Identify which cell holds the provided text, then report its [x, y] central coordinate. 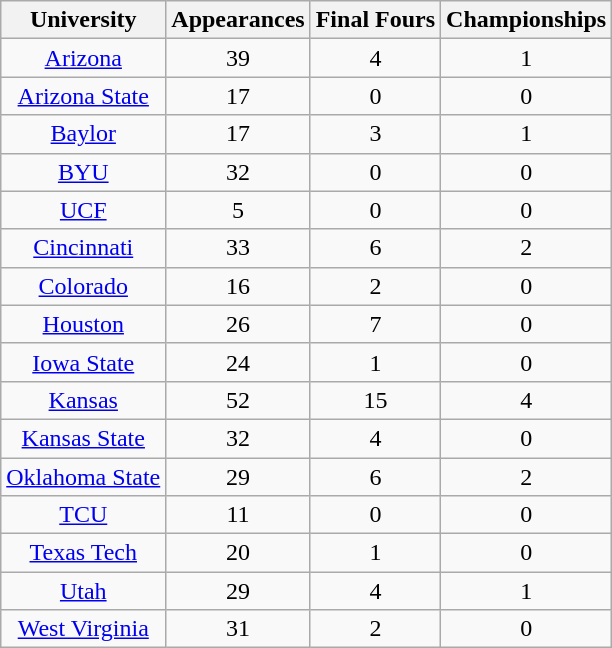
7 [375, 324]
33 [238, 248]
11 [238, 515]
University [84, 20]
31 [238, 629]
TCU [84, 515]
Oklahoma State [84, 477]
Championships [526, 20]
16 [238, 286]
Appearances [238, 20]
Cincinnati [84, 248]
Arizona State [84, 96]
Texas Tech [84, 553]
Baylor [84, 134]
20 [238, 553]
24 [238, 362]
Iowa State [84, 362]
BYU [84, 172]
52 [238, 400]
39 [238, 58]
Colorado [84, 286]
Houston [84, 324]
UCF [84, 210]
Final Fours [375, 20]
Arizona [84, 58]
Kansas [84, 400]
West Virginia [84, 629]
26 [238, 324]
5 [238, 210]
3 [375, 134]
Kansas State [84, 438]
Utah [84, 591]
15 [375, 400]
